Extract the [x, y] coordinate from the center of the cell holding the provided text.  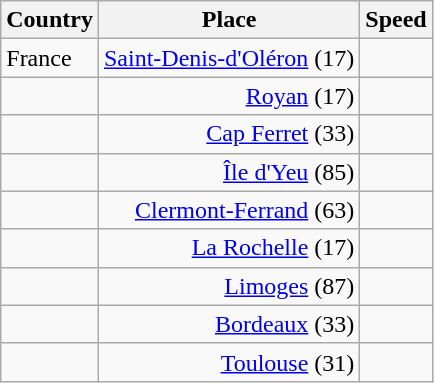
Clermont-Ferrand (63) [228, 210]
Île d'Yeu (85) [228, 172]
Toulouse (31) [228, 362]
Speed [396, 20]
Saint-Denis-d'Oléron (17) [228, 58]
Royan (17) [228, 96]
France [50, 58]
Bordeaux (33) [228, 324]
Limoges (87) [228, 286]
Place [228, 20]
La Rochelle (17) [228, 248]
Cap Ferret (33) [228, 134]
Country [50, 20]
